Locate the cell with the specified text and output its [X, Y] center coordinate. 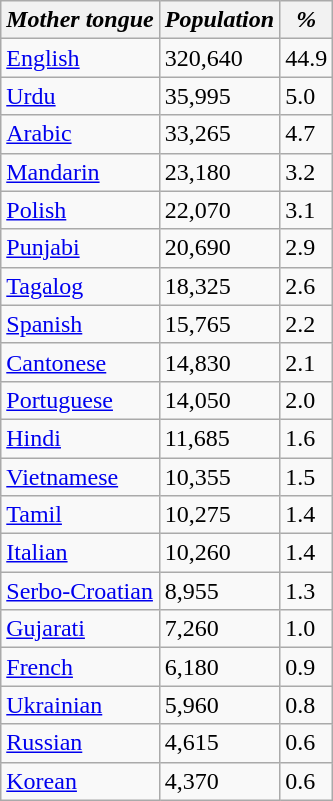
Tamil [80, 515]
Mother tongue [80, 20]
4.7 [306, 134]
14,050 [219, 400]
Italian [80, 553]
14,830 [219, 362]
20,690 [219, 248]
2.9 [306, 248]
44.9 [306, 58]
6,180 [219, 667]
1.5 [306, 477]
Mandarin [80, 172]
22,070 [219, 210]
Urdu [80, 96]
Punjabi [80, 248]
Korean [80, 781]
Hindi [80, 438]
23,180 [219, 172]
0.8 [306, 705]
Arabic [80, 134]
10,355 [219, 477]
1.3 [306, 591]
10,275 [219, 515]
4,370 [219, 781]
1.6 [306, 438]
4,615 [219, 743]
8,955 [219, 591]
Russian [80, 743]
Polish [80, 210]
Spanish [80, 324]
French [80, 667]
Cantonese [80, 362]
1.0 [306, 629]
Tagalog [80, 286]
2.6 [306, 286]
7,260 [219, 629]
35,995 [219, 96]
Portuguese [80, 400]
2.1 [306, 362]
2.0 [306, 400]
2.2 [306, 324]
Ukrainian [80, 705]
33,265 [219, 134]
320,640 [219, 58]
15,765 [219, 324]
% [306, 20]
3.1 [306, 210]
11,685 [219, 438]
5,960 [219, 705]
Population [219, 20]
3.2 [306, 172]
Serbo-Croatian [80, 591]
0.9 [306, 667]
10,260 [219, 553]
5.0 [306, 96]
Gujarati [80, 629]
English [80, 58]
18,325 [219, 286]
Vietnamese [80, 477]
